Find where the given text appears and provide that cell's center as [X, Y] coordinate. 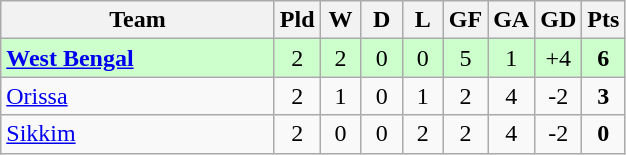
GD [558, 20]
GA [512, 20]
6 [604, 58]
Pld [297, 20]
D [382, 20]
3 [604, 96]
W [340, 20]
Pts [604, 20]
5 [465, 58]
Orissa [138, 96]
GF [465, 20]
Sikkim [138, 134]
West Bengal [138, 58]
+4 [558, 58]
L [422, 20]
Team [138, 20]
